Find where the given text appears and provide that cell's center as (X, Y) coordinate. 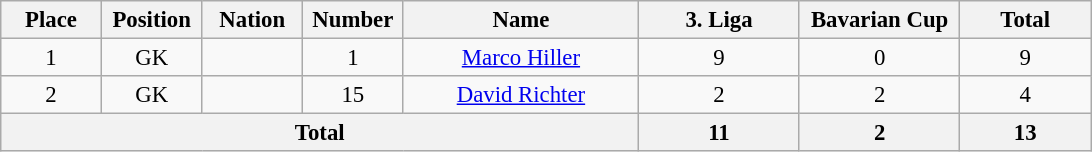
15 (354, 95)
Number (354, 20)
Nation (252, 20)
11 (720, 133)
David Richter (521, 95)
Position (152, 20)
Place (52, 20)
Marco Hiller (521, 58)
13 (1026, 133)
0 (880, 58)
Bavarian Cup (880, 20)
4 (1026, 95)
3. Liga (720, 20)
Name (521, 20)
